Provide the [X, Y] coordinate of the cell's center where the given text is located.  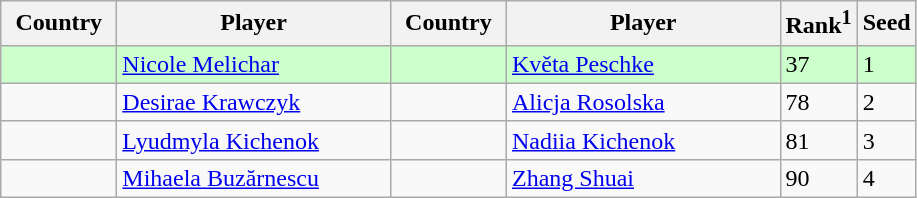
Desirae Krawczyk [254, 102]
78 [818, 102]
Rank1 [818, 24]
Nicole Melichar [254, 64]
Mihaela Buzărnescu [254, 178]
37 [818, 64]
3 [886, 140]
4 [886, 178]
90 [818, 178]
Lyudmyla Kichenok [254, 140]
1 [886, 64]
Zhang Shuai [643, 178]
81 [818, 140]
Květa Peschke [643, 64]
Nadiia Kichenok [643, 140]
Seed [886, 24]
Alicja Rosolska [643, 102]
2 [886, 102]
